Provide the (x, y) coordinate of the cell's center where the given text is located.  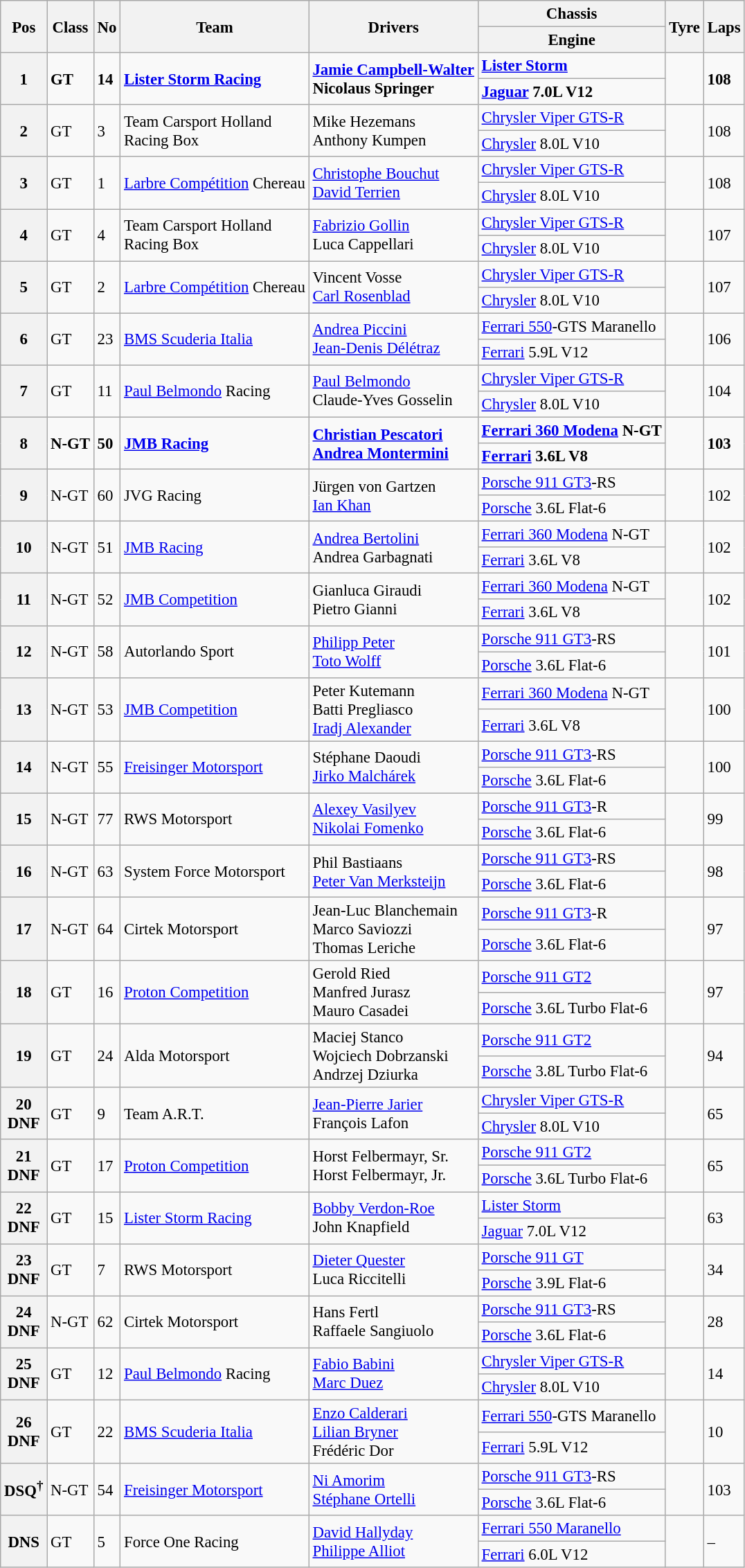
104 (724, 391)
24 (107, 1056)
Vincent Vosse Carl Rosenblad (393, 287)
Porsche 911 GT (572, 1257)
22 (107, 1432)
DNS (24, 1542)
21DNF (24, 1166)
Pos (24, 26)
Class (71, 26)
Engine (572, 40)
Porsche 3.8L Turbo Flat-6 (572, 1072)
Christian Pescatori Andrea Montermini (393, 443)
Peter Kutemann Batti Pregliasco Iradj Alexander (393, 709)
Fabio Babini Marc Duez (393, 1374)
19 (24, 1056)
Jean-Luc Blanchemain Marco Saviozzi Thomas Leriche (393, 929)
Phil Bastiaans Peter Van Merksteijn (393, 871)
22DNF (24, 1218)
94 (724, 1056)
52 (107, 600)
Alexey Vasilyev Nikolai Fomenko (393, 819)
Gianluca Giraudi Pietro Gianni (393, 600)
Enzo Calderari Lilian Bryner Frédéric Dor (393, 1432)
8 (24, 443)
18 (24, 992)
Stéphane Daoudi Jirko Malchárek (393, 767)
Jamie Campbell-Walter Nicolaus Springer (393, 79)
51 (107, 547)
Andrea Piccini Jean-Denis Délétraz (393, 339)
Force One Racing (215, 1542)
25DNF (24, 1374)
Autorlando Sport (215, 651)
60 (107, 496)
Jürgen von Gartzen Ian Khan (393, 496)
Maciej Stanco Wojciech Dobrzanski Andrzej Dziurka (393, 1056)
34 (724, 1270)
Paul Belmondo Claude-Yves Gosselin (393, 391)
Gerold Ried Manfred Jurasz Mauro Casadei (393, 992)
23DNF (24, 1270)
Laps (724, 26)
77 (107, 819)
No (107, 26)
24DNF (24, 1321)
Drivers (393, 26)
55 (107, 767)
28 (724, 1321)
JVG Racing (215, 496)
23 (107, 339)
Team A.R.T. (215, 1114)
– (724, 1542)
99 (724, 819)
53 (107, 709)
50 (107, 443)
Jean-Pierre Jarier François Lafon (393, 1114)
64 (107, 929)
Tyre (684, 26)
6 (24, 339)
Ferrari 6.0L V12 (572, 1555)
98 (724, 871)
20DNF (24, 1114)
Christophe Bouchut David Terrien (393, 183)
Dieter Quester Luca Riccitelli (393, 1270)
David Hallyday Philippe Alliot (393, 1542)
Porsche 3.9L Flat-6 (572, 1283)
Horst Felbermayr, Sr. Horst Felbermayr, Jr. (393, 1166)
Bobby Verdon-Roe John Knapfield (393, 1218)
Hans Fertl Raffaele Sangiuolo (393, 1321)
54 (107, 1489)
Ni Amorim Stéphane Ortelli (393, 1489)
Philipp Peter Toto Wolff (393, 651)
Fabrizio Gollin Luca Cappellari (393, 235)
Andrea Bertolini Andrea Garbagnati (393, 547)
26DNF (24, 1432)
DSQ† (24, 1489)
Ferrari 550 Maranello (572, 1529)
Mike Hezemans Anthony Kumpen (393, 130)
106 (724, 339)
62 (107, 1321)
Team (215, 26)
System Force Motorsport (215, 871)
58 (107, 651)
101 (724, 651)
Alda Motorsport (215, 1056)
13 (24, 709)
Chassis (572, 14)
